Scan for the cell matching the given text and deliver its (X, Y) coordinate at center. 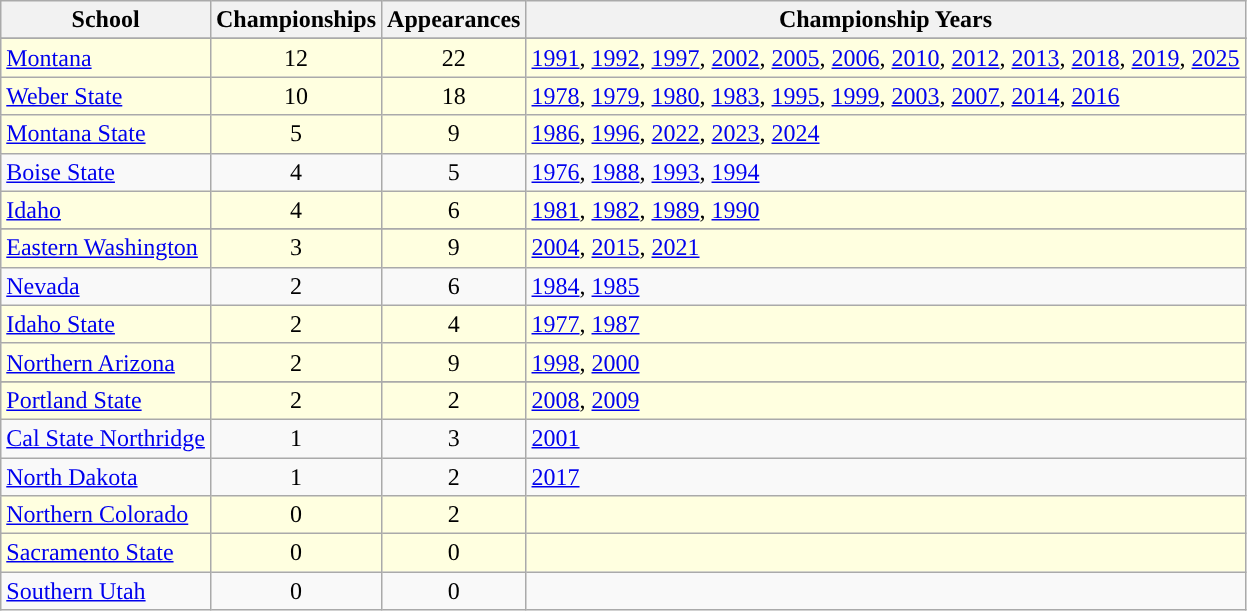
Sacramento State (106, 553)
Championship Years (886, 20)
12 (296, 58)
Southern Utah (106, 591)
1977, 1987 (886, 324)
1998, 2000 (886, 362)
Northern Colorado (106, 515)
1984, 1985 (886, 286)
Eastern Washington (106, 248)
Nevada (106, 286)
Portland State (106, 400)
School (106, 20)
1991, 1992, 1997, 2002, 2005, 2006, 2010, 2012, 2013, 2018, 2019, 2025 (886, 58)
Championships (296, 20)
Cal State Northridge (106, 438)
2001 (886, 438)
1981, 1982, 1989, 1990 (886, 210)
10 (296, 96)
22 (454, 58)
North Dakota (106, 477)
2017 (886, 477)
1976, 1988, 1993, 1994 (886, 172)
2008, 2009 (886, 400)
1978, 1979, 1980, 1983, 1995, 1999, 2003, 2007, 2014, 2016 (886, 96)
Weber State (106, 96)
Montana State (106, 134)
Montana (106, 58)
2004, 2015, 2021 (886, 248)
Boise State (106, 172)
Appearances (454, 20)
Idaho State (106, 324)
Idaho (106, 210)
18 (454, 96)
Northern Arizona (106, 362)
1986, 1996, 2022, 2023, 2024 (886, 134)
